Provide the (X, Y) coordinate of the cell's center where the given text is located.  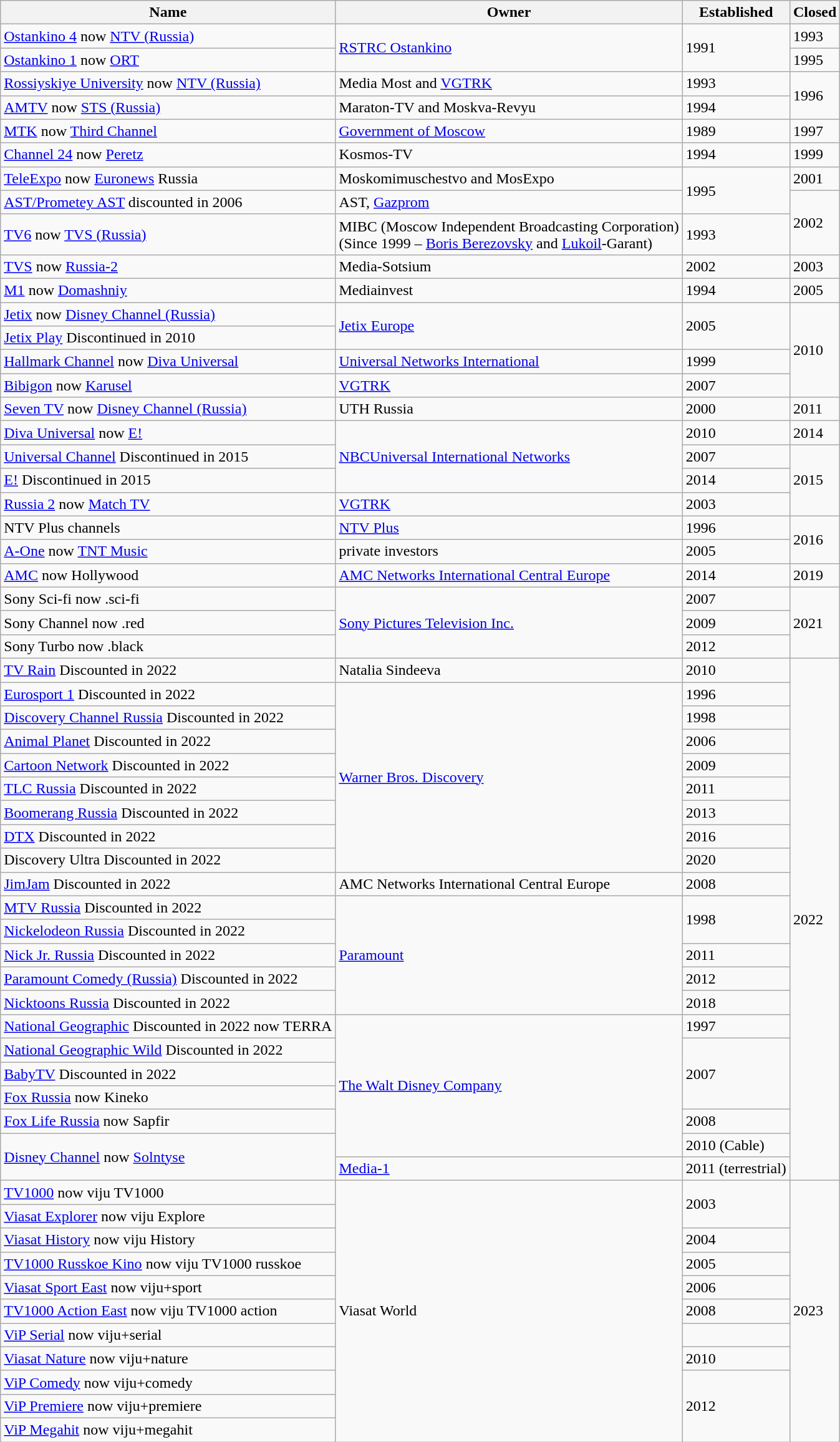
Discovery Channel Russia Discounted in 2022 (168, 718)
2010 (Cable) (736, 1145)
E! Discontinued in 2015 (168, 480)
Media-Sotsium (509, 266)
private investors (509, 551)
Nick Jr. Russia Discounted in 2022 (168, 955)
Eurosport 1 Discounted in 2022 (168, 694)
TV6 now TVS (Russia) (168, 235)
Boomerang Russia Discounted in 2022 (168, 813)
1989 (736, 131)
Government of Moscow (509, 131)
2004 (736, 1240)
2000 (736, 409)
Sony Channel now .red (168, 622)
RSTRC Ostankino (509, 48)
NTV Plus (509, 528)
Jetix Play Discontinued in 2010 (168, 338)
Seven TV now Disney Channel (Russia) (168, 409)
ViP Comedy now viju+comedy (168, 1382)
AMTV now STS (Russia) (168, 107)
TV1000 now viju TV1000 (168, 1193)
Closed (814, 12)
Diva Universal now E! (168, 433)
National Geographic Wild Discounted in 2022 (168, 1050)
2015 (814, 480)
Natalia Sindeeva (509, 670)
UTH Russia (509, 409)
Owner (509, 12)
2022 (814, 919)
2021 (814, 622)
TVS now Russia-2 (168, 266)
Paramount (509, 955)
Maraton-TV and Moskva-Revyu (509, 107)
Established (736, 12)
NBCUniversal International Networks (509, 457)
Sony Turbo now .black (168, 646)
2023 (814, 1311)
TV Rain Discounted in 2022 (168, 670)
BabyTV Discounted in 2022 (168, 1073)
AMC now Hollywood (168, 575)
Kosmos-TV (509, 155)
AST, Gazprom (509, 202)
Sony Pictures Television Inc. (509, 622)
ViP Megahit now viju+megahit (168, 1430)
1991 (736, 48)
2019 (814, 575)
Animal Planet Discounted in 2022 (168, 742)
Viasat Explorer now viju Explore (168, 1216)
DTX Discounted in 2022 (168, 836)
2001 (814, 178)
Viasat Sport East now viju+sport (168, 1287)
MIBC (Moscow Independent Broadcasting Corporation)(Since 1999 – Boris Berezovsky and Lukoil-Garant) (509, 235)
2018 (736, 1002)
NTV Plus channels (168, 528)
Discovery Ultra Discounted in 2022 (168, 860)
Media-1 (509, 1169)
Ostankino 4 now NTV (Russia) (168, 36)
Fox Russia now Kineko (168, 1098)
MTK now Third Channel (168, 131)
Nickelodeon Russia Discounted in 2022 (168, 931)
National Geographic Discounted in 2022 now TERRA (168, 1026)
Rossiyskiye University now NTV (Russia) (168, 84)
Viasat World (509, 1311)
Ostankino 1 now ORT (168, 60)
TeleExpo now Euronews Russia (168, 178)
ViP Serial now viju+serial (168, 1335)
JimJam Discounted in 2022 (168, 884)
2020 (736, 860)
Warner Bros. Discovery (509, 777)
Channel 24 now Peretz (168, 155)
Moskomimuschestvo and MosExpo (509, 178)
Nicktoons Russia Discounted in 2022 (168, 1002)
Sony Sci-fi now .sci-fi (168, 599)
Jetix Europe (509, 326)
MTV Russia Discounted in 2022 (168, 907)
Viasat Nature now viju+nature (168, 1358)
Russia 2 now Match TV (168, 504)
Universal Networks International (509, 362)
Paramount Comedy (Russia) Discounted in 2022 (168, 979)
Universal Channel Discontinued in 2015 (168, 457)
Viasat History now viju History (168, 1240)
Disney Channel now Solntyse (168, 1157)
2013 (736, 813)
A-One now TNT Music (168, 551)
Hallmark Channel now Diva Universal (168, 362)
Cartoon Network Discounted in 2022 (168, 765)
Jetix now Disney Channel (Russia) (168, 314)
AST/Prometey AST discounted in 2006 (168, 202)
Fox Life Russia now Sapfir (168, 1121)
M1 now Domashniy (168, 290)
2011 (terrestrial) (736, 1169)
Mediainvest (509, 290)
Name (168, 12)
The Walt Disney Company (509, 1085)
Media Most and VGTRK (509, 84)
TLC Russia Discounted in 2022 (168, 789)
TV1000 Russkoe Kino now viju TV1000 russkoe (168, 1264)
Bibigon now Karusel (168, 385)
ViP Premiere now viju+premiere (168, 1406)
TV1000 Action East now viju TV1000 action (168, 1311)
